Return the [X, Y] coordinate for the center point of the cell that contains the specified text.  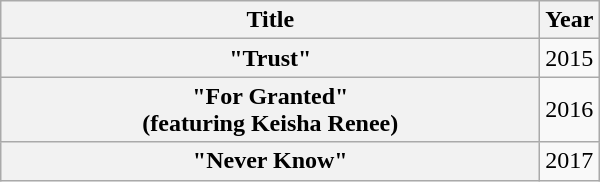
Year [570, 20]
"For Granted"(featuring Keisha Renee) [270, 110]
2015 [570, 58]
"Trust" [270, 58]
2017 [570, 161]
"Never Know" [270, 161]
Title [270, 20]
2016 [570, 110]
